Locate the cell with the specified text and output its (x, y) center coordinate. 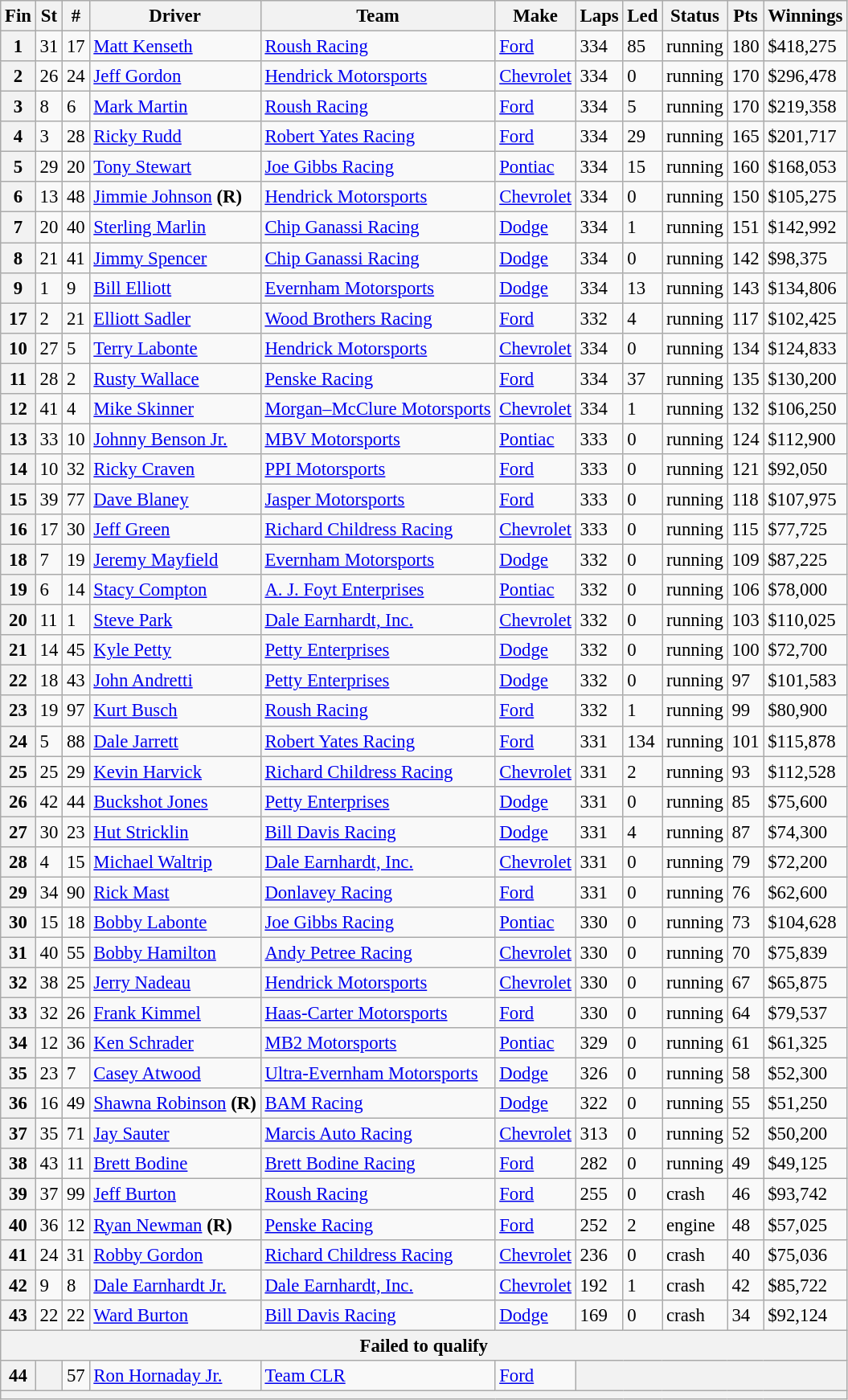
Mike Skinner (175, 409)
$130,200 (805, 379)
Ron Hornaday Jr. (175, 1376)
$79,537 (805, 1013)
$50,200 (805, 1134)
180 (746, 47)
71 (76, 1134)
Donlavey Racing (378, 892)
Dale Jarrett (175, 741)
Ward Burton (175, 1315)
255 (600, 1194)
282 (600, 1165)
76 (746, 892)
Ken Schrader (175, 1043)
Johnny Benson Jr. (175, 439)
$101,583 (805, 681)
45 (76, 650)
Stacy Compton (175, 590)
70 (746, 952)
$74,300 (805, 832)
$72,700 (805, 650)
Rusty Wallace (175, 379)
Mark Martin (175, 107)
103 (746, 620)
PPI Motorsports (378, 469)
Team (378, 16)
169 (600, 1315)
Fin (18, 16)
Jeremy Mayfield (175, 560)
322 (600, 1103)
$134,806 (805, 288)
252 (600, 1225)
$77,725 (805, 530)
Casey Atwood (175, 1074)
Jeff Gordon (175, 76)
Buckshot Jones (175, 801)
Matt Kenseth (175, 47)
Bill Elliott (175, 288)
$102,425 (805, 318)
Ultra-Evernham Motorsports (378, 1074)
$201,717 (805, 137)
Sterling Marlin (175, 227)
73 (746, 923)
151 (746, 227)
Jimmy Spencer (175, 258)
Jay Sauter (175, 1134)
Failed to qualify (424, 1345)
$112,528 (805, 772)
192 (600, 1285)
52 (746, 1134)
$72,200 (805, 862)
Pts (746, 16)
$92,124 (805, 1315)
$75,600 (805, 801)
$85,722 (805, 1285)
Status (694, 16)
121 (746, 469)
# (76, 16)
Andy Petree Racing (378, 952)
Brett Bodine (175, 1165)
Haas-Carter Motorsports (378, 1013)
143 (746, 288)
$75,839 (805, 952)
Led (643, 16)
$98,375 (805, 258)
Steve Park (175, 620)
$87,225 (805, 560)
MB2 Motorsports (378, 1043)
46 (746, 1194)
$65,875 (805, 983)
Brett Bodine Racing (378, 1165)
engine (694, 1225)
$61,325 (805, 1043)
$110,025 (805, 620)
Driver (175, 16)
101 (746, 741)
Make (535, 16)
Jeff Green (175, 530)
79 (746, 862)
$142,992 (805, 227)
BAM Racing (378, 1103)
135 (746, 379)
57 (76, 1376)
Kurt Busch (175, 711)
124 (746, 439)
Terry Labonte (175, 348)
Dave Blaney (175, 499)
Ricky Rudd (175, 137)
Laps (600, 16)
St (48, 16)
150 (746, 197)
$124,833 (805, 348)
117 (746, 318)
115 (746, 530)
$106,250 (805, 409)
Dale Earnhardt Jr. (175, 1285)
87 (746, 832)
Bobby Hamilton (175, 952)
118 (746, 499)
100 (746, 650)
64 (746, 1013)
MBV Motorsports (378, 439)
236 (600, 1255)
Frank Kimmel (175, 1013)
$57,025 (805, 1225)
Jeff Burton (175, 1194)
Shawna Robinson (R) (175, 1103)
329 (600, 1043)
$104,628 (805, 923)
Team CLR (378, 1376)
160 (746, 167)
67 (746, 983)
$112,900 (805, 439)
Kyle Petty (175, 650)
$107,975 (805, 499)
326 (600, 1074)
109 (746, 560)
Morgan–McClure Motorsports (378, 409)
Robby Gordon (175, 1255)
132 (746, 409)
$115,878 (805, 741)
Wood Brothers Racing (378, 318)
313 (600, 1134)
Rick Mast (175, 892)
Hut Stricklin (175, 832)
$75,036 (805, 1255)
A. J. Foyt Enterprises (378, 590)
93 (746, 772)
$51,250 (805, 1103)
$80,900 (805, 711)
Kevin Harvick (175, 772)
$78,000 (805, 590)
Tony Stewart (175, 167)
$49,125 (805, 1165)
88 (76, 741)
Jimmie Johnson (R) (175, 197)
Jasper Motorsports (378, 499)
Michael Waltrip (175, 862)
165 (746, 137)
$93,742 (805, 1194)
$296,478 (805, 76)
Elliott Sadler (175, 318)
Ricky Craven (175, 469)
$62,600 (805, 892)
58 (746, 1074)
$105,275 (805, 197)
90 (76, 892)
John Andretti (175, 681)
Jerry Nadeau (175, 983)
$219,358 (805, 107)
$418,275 (805, 47)
77 (76, 499)
$92,050 (805, 469)
$168,053 (805, 167)
Ryan Newman (R) (175, 1225)
Marcis Auto Racing (378, 1134)
106 (746, 590)
142 (746, 258)
Winnings (805, 16)
Bobby Labonte (175, 923)
61 (746, 1043)
$52,300 (805, 1074)
